Return (X, Y) of the center of cell containing provided text 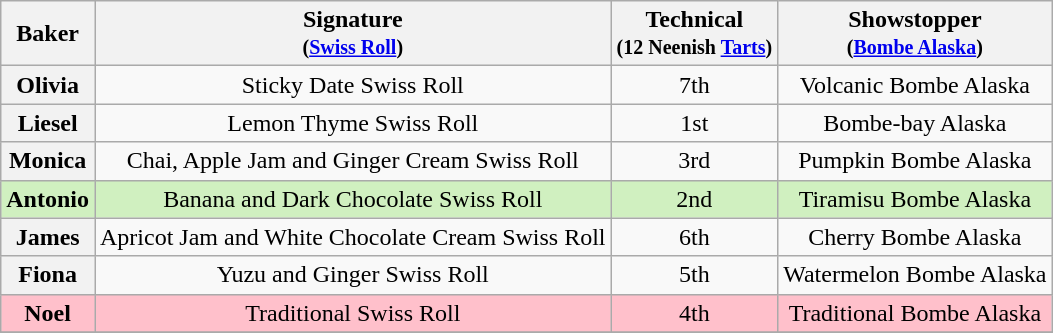
7th (694, 85)
Traditional Swiss Roll (352, 313)
Apricot Jam and White Chocolate Cream Swiss Roll (352, 237)
6th (694, 237)
4th (694, 313)
Yuzu and Ginger Swiss Roll (352, 275)
Baker (48, 34)
2nd (694, 199)
Showstopper(Bombe Alaska) (915, 34)
Olivia (48, 85)
Volcanic Bombe Alaska (915, 85)
Banana and Dark Chocolate Swiss Roll (352, 199)
James (48, 237)
Antonio (48, 199)
Cherry Bombe Alaska (915, 237)
Technical(12 Neenish Tarts) (694, 34)
Watermelon Bombe Alaska (915, 275)
Signature(Swiss Roll) (352, 34)
Tiramisu Bombe Alaska (915, 199)
3rd (694, 161)
Noel (48, 313)
Sticky Date Swiss Roll (352, 85)
Pumpkin Bombe Alaska (915, 161)
Bombe-bay Alaska (915, 123)
1st (694, 123)
Traditional Bombe Alaska (915, 313)
Chai, Apple Jam and Ginger Cream Swiss Roll (352, 161)
Monica (48, 161)
Fiona (48, 275)
5th (694, 275)
Lemon Thyme Swiss Roll (352, 123)
Liesel (48, 123)
